Locate the cell with the specified text and output its (X, Y) center coordinate. 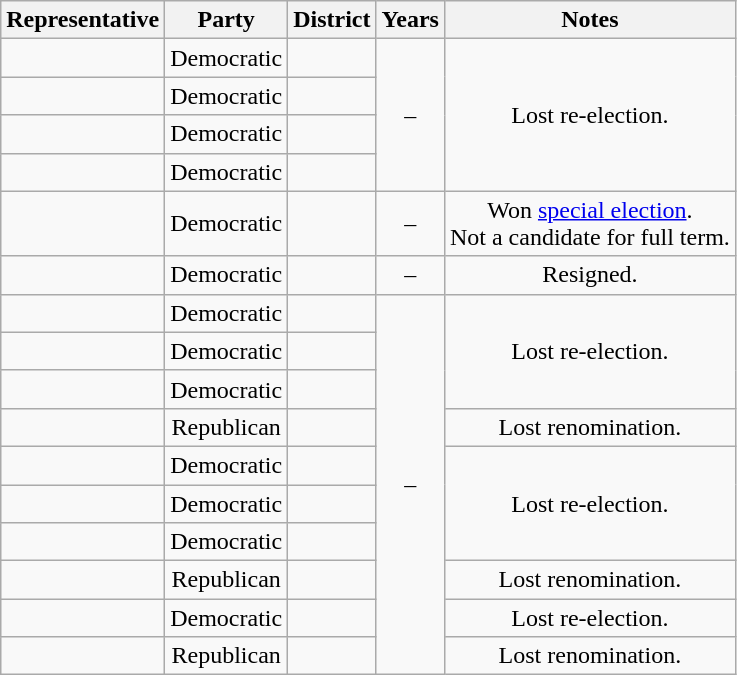
Resigned. (590, 275)
Notes (590, 20)
District (332, 20)
Won special election.Not a candidate for full term. (590, 224)
Years (410, 20)
Representative (83, 20)
Party (226, 20)
